Scan for the cell matching the given text and deliver its [x, y] coordinate at center. 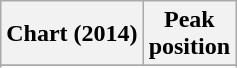
Chart (2014) [72, 34]
Peakposition [189, 34]
